Search for the cell housing the specified text and yield its (x, y) center coordinate. 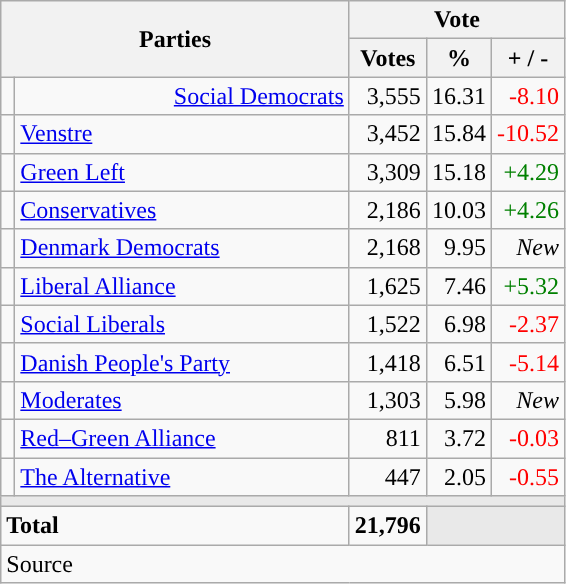
Denmark Democrats (182, 248)
Conservatives (182, 210)
Source (283, 564)
Liberal Alliance (182, 286)
1,418 (388, 362)
10.03 (458, 210)
2,168 (388, 248)
-10.52 (528, 134)
447 (388, 477)
1,303 (388, 400)
7.46 (458, 286)
Danish People's Party (182, 362)
1,522 (388, 324)
Social Democrats (182, 96)
2,186 (388, 210)
-0.55 (528, 477)
5.98 (458, 400)
-8.10 (528, 96)
9.95 (458, 248)
15.84 (458, 134)
Moderates (182, 400)
3,309 (388, 172)
3,555 (388, 96)
+4.26 (528, 210)
3,452 (388, 134)
-0.03 (528, 438)
+4.29 (528, 172)
21,796 (388, 526)
Vote (456, 20)
1,625 (388, 286)
Social Liberals (182, 324)
Votes (388, 58)
2.05 (458, 477)
Total (176, 526)
% (458, 58)
6.51 (458, 362)
6.98 (458, 324)
The Alternative (182, 477)
15.18 (458, 172)
3.72 (458, 438)
-5.14 (528, 362)
-2.37 (528, 324)
811 (388, 438)
Red–Green Alliance (182, 438)
Green Left (182, 172)
Venstre (182, 134)
16.31 (458, 96)
+5.32 (528, 286)
+ / - (528, 58)
Parties (176, 39)
